Identify which cell holds the provided text, then report its [X, Y] central coordinate. 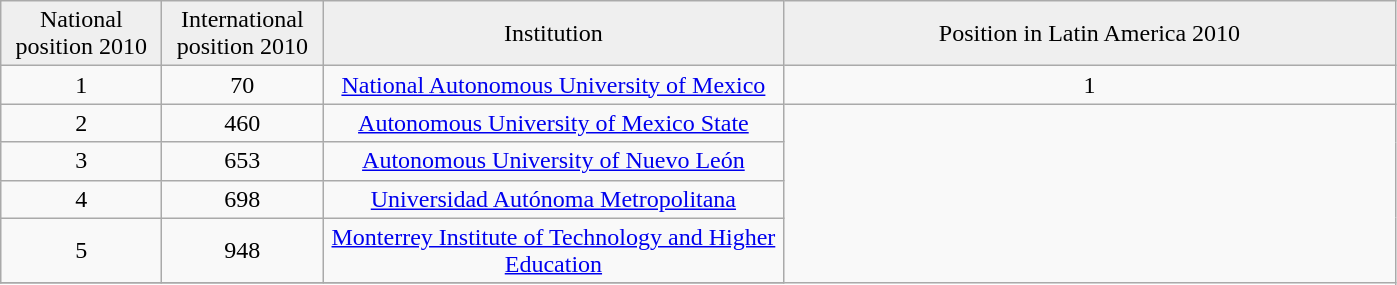
Institution [554, 34]
Autonomous University of Nuevo León [554, 161]
5 [82, 250]
International position 2010 [242, 34]
4 [82, 199]
460 [242, 123]
2 [82, 123]
National position 2010 [82, 34]
3 [82, 161]
Position in Latin America 2010 [1090, 34]
Autonomous University of Mexico State [554, 123]
70 [242, 85]
National Autonomous University of Mexico [554, 85]
698 [242, 199]
Monterrey Institute of Technology and Higher Education [554, 250]
948 [242, 250]
653 [242, 161]
Universidad Autónoma Metropolitana [554, 199]
